For the text-containing cell, return its midpoint in [x, y] coordinate format. 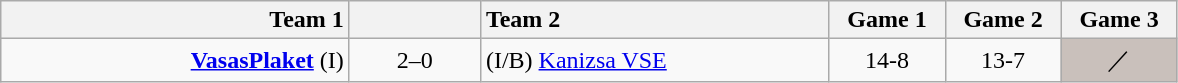
Game 3 [1119, 20]
Team 1 [176, 20]
Game 2 [1003, 20]
／ [1119, 60]
(I/B) Kanizsa VSE [654, 60]
Team 2 [654, 20]
14-8 [887, 60]
VasasPlaket (I) [176, 60]
Game 1 [887, 20]
13-7 [1003, 60]
2–0 [414, 60]
